Provide the [x, y] coordinate of the cell's center where the given text is located.  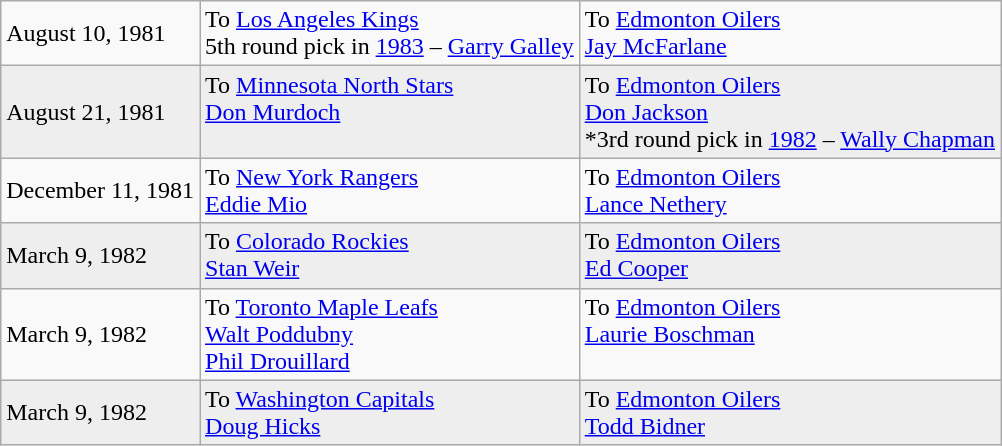
To Edmonton OilersEd Cooper [790, 256]
To New York RangersEddie Mio [390, 190]
To Los Angeles Kings5th round pick in 1983 – Garry Galley [390, 34]
To Toronto Maple LeafsWalt PoddubnyPhil Drouillard [390, 334]
To Colorado RockiesStan Weir [390, 256]
December 11, 1981 [100, 190]
To Edmonton OilersLaurie Boschman [790, 334]
August 21, 1981 [100, 112]
To Minnesota North StarsDon Murdoch [390, 112]
August 10, 1981 [100, 34]
To Edmonton OilersDon Jackson*3rd round pick in 1982 – Wally Chapman [790, 112]
To Edmonton OilersLance Nethery [790, 190]
To Edmonton OilersTodd Bidner [790, 412]
To Edmonton OilersJay McFarlane [790, 34]
To Washington CapitalsDoug Hicks [390, 412]
